Scan for the cell matching the given text and deliver its [X, Y] coordinate at center. 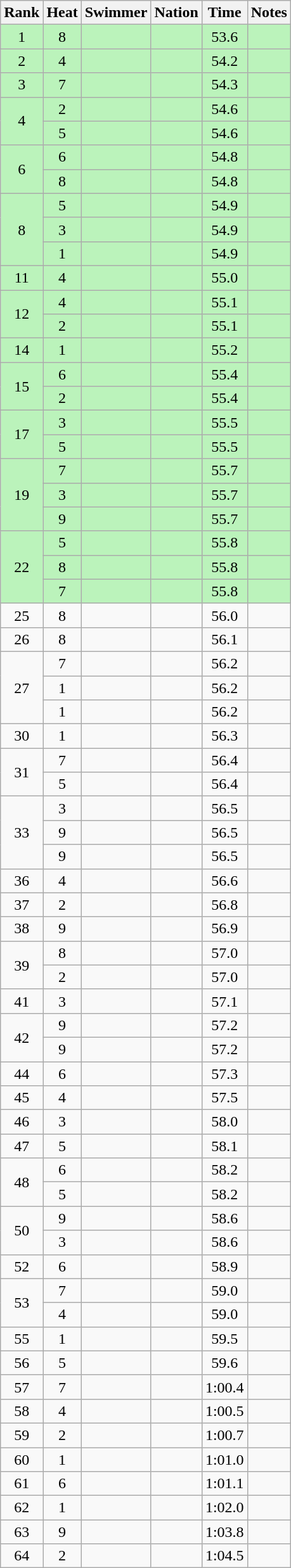
1:01.0 [224, 1459]
58 [22, 1411]
56 [22, 1363]
56.6 [224, 881]
59 [22, 1435]
36 [22, 881]
57 [22, 1387]
59.5 [224, 1339]
1:01.1 [224, 1484]
47 [22, 1146]
41 [22, 1001]
54.3 [224, 85]
37 [22, 905]
56.1 [224, 639]
19 [22, 495]
Time [224, 13]
11 [22, 277]
1:00.7 [224, 1435]
Notes [269, 13]
12 [22, 314]
60 [22, 1459]
64 [22, 1556]
45 [22, 1098]
42 [22, 1037]
55 [22, 1339]
1:02.0 [224, 1508]
1:00.5 [224, 1411]
58.9 [224, 1266]
25 [22, 615]
62 [22, 1508]
27 [22, 687]
55.2 [224, 350]
1:03.8 [224, 1532]
63 [22, 1532]
48 [22, 1182]
38 [22, 929]
1:04.5 [224, 1556]
Heat [62, 13]
39 [22, 965]
52 [22, 1266]
31 [22, 772]
58.0 [224, 1122]
59.6 [224, 1363]
22 [22, 567]
Swimmer [116, 13]
53 [22, 1303]
14 [22, 350]
55.0 [224, 277]
56.0 [224, 615]
50 [22, 1230]
56.3 [224, 736]
61 [22, 1484]
Nation [176, 13]
54.2 [224, 61]
33 [22, 832]
56.8 [224, 905]
57.3 [224, 1074]
Rank [22, 13]
30 [22, 736]
15 [22, 386]
46 [22, 1122]
53.6 [224, 37]
58.1 [224, 1146]
57.5 [224, 1098]
44 [22, 1074]
56.9 [224, 929]
1:00.4 [224, 1387]
26 [22, 639]
57.1 [224, 1001]
17 [22, 435]
